Scan for the cell matching the given text and deliver its [x, y] coordinate at center. 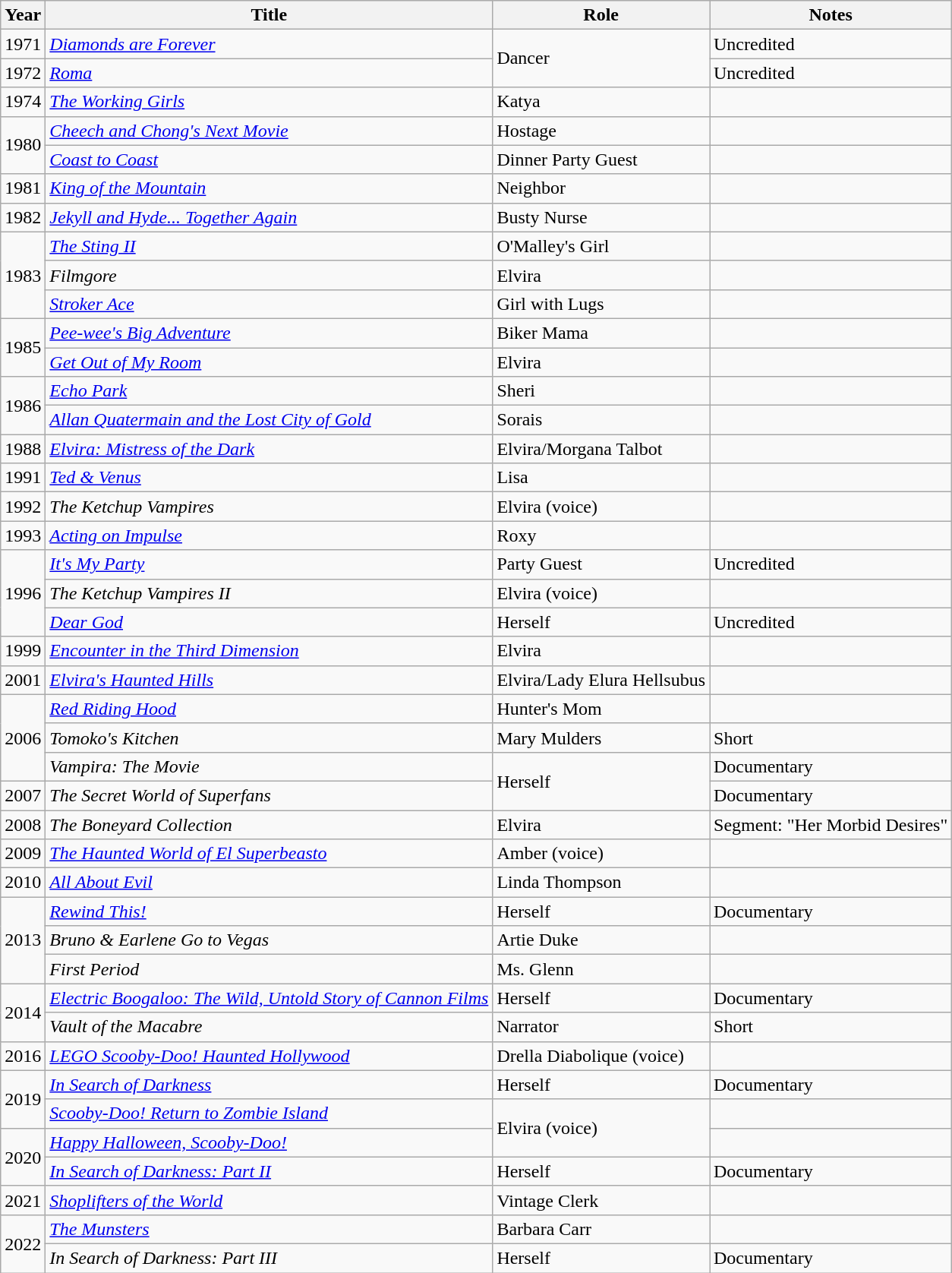
Hunter's Mom [601, 709]
Party Guest [601, 564]
Elvira/Lady Elura Hellsubus [601, 680]
O'Malley's Girl [601, 246]
In Search of Darkness: Part II [269, 1171]
In Search of Darkness: Part III [269, 1258]
2006 [23, 738]
1993 [23, 535]
Elvira's Haunted Hills [269, 680]
The Secret World of Superfans [269, 795]
All About Evil [269, 883]
Role [601, 15]
Vampira: The Movie [269, 766]
Jekyll and Hyde... Together Again [269, 217]
1981 [23, 188]
Happy Halloween, Scooby-Doo! [269, 1142]
Biker Mama [601, 333]
Elvira/Morgana Talbot [601, 449]
Busty Nurse [601, 217]
Sheri [601, 391]
The Ketchup Vampires [269, 507]
Barbara Carr [601, 1229]
Vault of the Macabre [269, 1027]
Coast to Coast [269, 160]
2008 [23, 824]
The Ketchup Vampires II [269, 593]
2001 [23, 680]
Dear God [269, 622]
2013 [23, 940]
Red Riding Hood [269, 709]
Narrator [601, 1027]
1996 [23, 593]
2016 [23, 1056]
1992 [23, 507]
2021 [23, 1200]
Diamonds are Forever [269, 44]
1983 [23, 275]
LEGO Scooby-Doo! Haunted Hollywood [269, 1056]
Bruno & Earlene Go to Vegas [269, 940]
Ms. Glenn [601, 969]
The Boneyard Collection [269, 824]
1980 [23, 145]
2007 [23, 795]
Amber (voice) [601, 854]
1988 [23, 449]
2019 [23, 1099]
Girl with Lugs [601, 304]
2009 [23, 854]
Roma [269, 73]
1982 [23, 217]
The Sting II [269, 246]
Ted & Venus [269, 478]
1972 [23, 73]
1991 [23, 478]
Dinner Party Guest [601, 160]
1986 [23, 406]
Hostage [601, 131]
Pee-wee's Big Adventure [269, 333]
Tomoko's Kitchen [269, 738]
Roxy [601, 535]
Katya [601, 102]
Sorais [601, 420]
Year [23, 15]
Lisa [601, 478]
King of the Mountain [269, 188]
Echo Park [269, 391]
Acting on Impulse [269, 535]
Electric Boogaloo: The Wild, Untold Story of Cannon Films [269, 998]
Vintage Clerk [601, 1200]
Title [269, 15]
The Haunted World of El Superbeasto [269, 854]
Elvira: Mistress of the Dark [269, 449]
The Munsters [269, 1229]
Encounter in the Third Dimension [269, 651]
Drella Diabolique (voice) [601, 1056]
Cheech and Chong's Next Movie [269, 131]
Allan Quatermain and the Lost City of Gold [269, 420]
Rewind This! [269, 911]
In Search of Darkness [269, 1085]
1985 [23, 347]
Get Out of My Room [269, 362]
1971 [23, 44]
2010 [23, 883]
Segment: "Her Morbid Desires" [831, 824]
1974 [23, 102]
Neighbor [601, 188]
Filmgore [269, 275]
Artie Duke [601, 940]
Notes [831, 15]
2014 [23, 1012]
Mary Mulders [601, 738]
Shoplifters of the World [269, 1200]
It's My Party [269, 564]
Stroker Ace [269, 304]
First Period [269, 969]
2022 [23, 1243]
2020 [23, 1157]
1999 [23, 651]
Linda Thompson [601, 883]
Dancer [601, 58]
The Working Girls [269, 102]
Scooby-Doo! Return to Zombie Island [269, 1113]
